Determine the [x, y] coordinate at the center of the cell enclosing the given text.  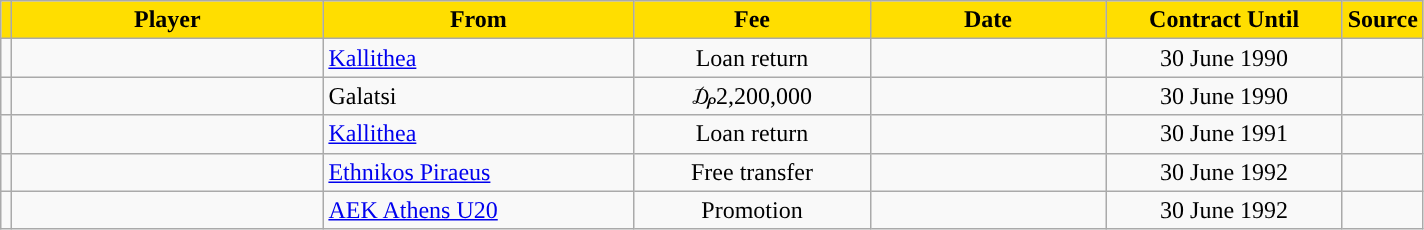
Promotion [752, 210]
Player [168, 20]
Ethnikos Piraeus [478, 172]
From [478, 20]
Fee [752, 20]
Contract Until [1224, 20]
₯2,200,000 [752, 96]
Free transfer [752, 172]
AEK Athens U20 [478, 210]
30 June 1991 [1224, 134]
Source [1382, 20]
Galatsi [478, 96]
Date [988, 20]
